Output the [x, y] coordinate of the center of the cell containing the given text.  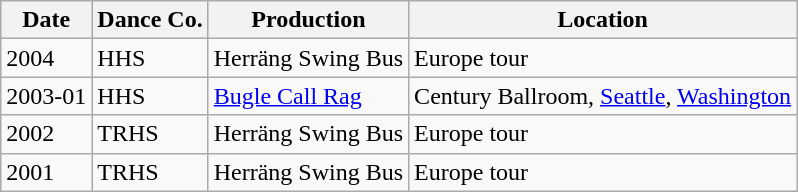
2001 [46, 172]
2002 [46, 134]
Bugle Call Rag [308, 96]
2003-01 [46, 96]
Century Ballroom, Seattle, Washington [603, 96]
2004 [46, 58]
Location [603, 20]
Dance Co. [150, 20]
Date [46, 20]
Production [308, 20]
